Return the (X, Y) coordinate for the center point of the cell that contains the specified text.  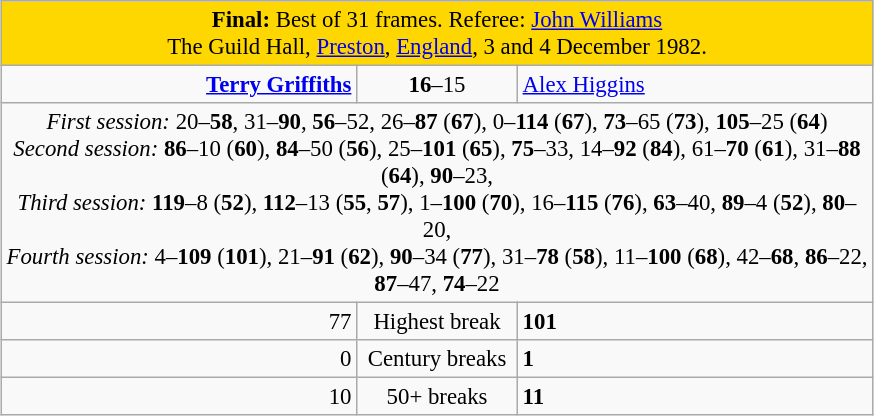
50+ breaks (438, 397)
Highest break (438, 322)
Final: Best of 31 frames. Referee: John WilliamsThe Guild Hall, Preston, England, 3 and 4 December 1982. (437, 34)
0 (179, 359)
10 (179, 397)
11 (695, 397)
Alex Higgins (695, 85)
77 (179, 322)
Century breaks (438, 359)
16–15 (438, 85)
Terry Griffiths (179, 85)
101 (695, 322)
1 (695, 359)
